Search for the cell housing the specified text and yield its [X, Y] center coordinate. 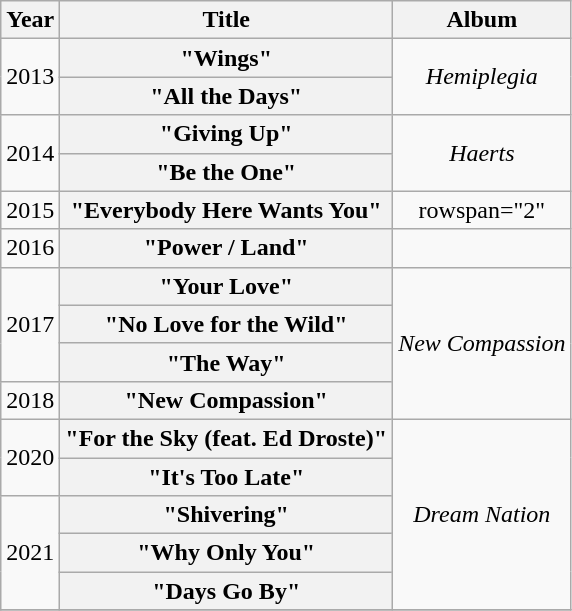
"For the Sky (feat. Ed Droste)" [226, 438]
"The Way" [226, 362]
"Your Love" [226, 286]
2013 [30, 77]
"Shivering" [226, 515]
2018 [30, 400]
"Everybody Here Wants You" [226, 210]
Dream Nation [482, 514]
"It's Too Late" [226, 477]
"Giving Up" [226, 134]
"Power / Land" [226, 248]
"No Love for the Wild" [226, 324]
2020 [30, 457]
2016 [30, 248]
2021 [30, 553]
"Why Only You" [226, 553]
New Compassion [482, 343]
2015 [30, 210]
"All the Days" [226, 96]
Hemiplegia [482, 77]
2014 [30, 153]
"Wings" [226, 58]
"Be the One" [226, 172]
"New Compassion" [226, 400]
Title [226, 20]
rowspan="2" [482, 210]
"Days Go By" [226, 591]
2017 [30, 324]
Haerts [482, 153]
Album [482, 20]
Year [30, 20]
